Provide the (x, y) coordinate of the cell's center where the given text is located.  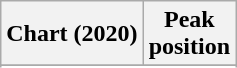
Chart (2020) (72, 34)
Peak position (189, 34)
